For the text-containing cell, return its midpoint in [X, Y] coordinate format. 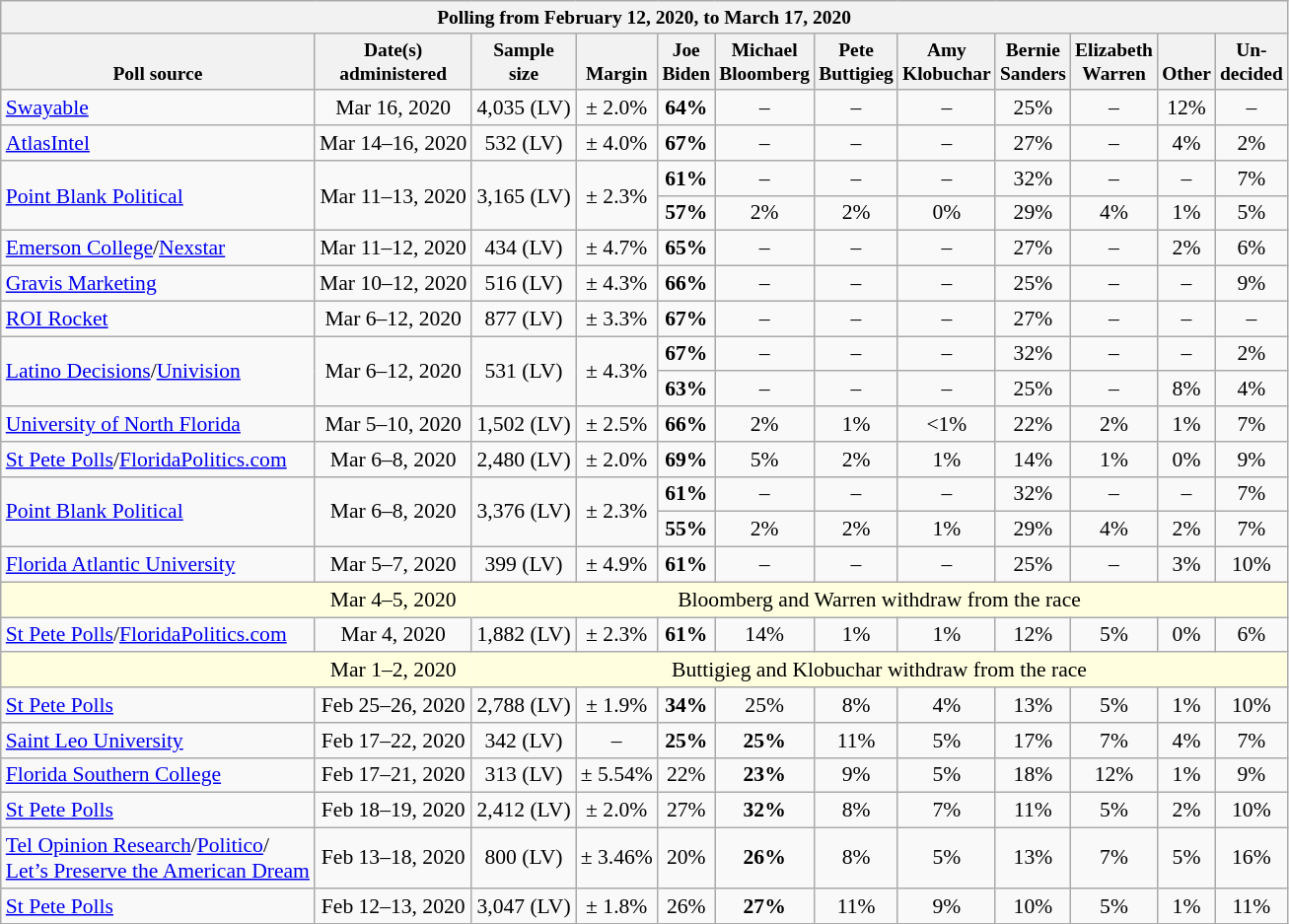
± 1.9% [617, 705]
532 (LV) [523, 143]
2,480 (LV) [523, 460]
Date(s)administered [393, 61]
342 (LV) [523, 741]
AtlasIntel [158, 143]
Feb 17–22, 2020 [393, 741]
Tel Opinion Research/Politico/Let’s Preserve the American Dream [158, 858]
65% [686, 249]
BernieSanders [1033, 61]
1,882 (LV) [523, 635]
PeteButtigieg [856, 61]
± 4.7% [617, 249]
Saint Leo University [158, 741]
3,376 (LV) [523, 511]
17% [1033, 741]
63% [686, 390]
Mar 4–5, 2020 [393, 600]
57% [686, 213]
55% [686, 530]
Latino Decisions/Univision [158, 371]
Florida Southern College [158, 775]
Mar 5–10, 2020 [393, 424]
877 (LV) [523, 319]
Emerson College/Nexstar [158, 249]
Mar 4, 2020 [393, 635]
± 2.5% [617, 424]
4,035 (LV) [523, 108]
2,412 (LV) [523, 811]
1,502 (LV) [523, 424]
64% [686, 108]
Florida Atlantic University [158, 565]
± 1.8% [617, 906]
Swayable [158, 108]
3% [1187, 565]
<1% [947, 424]
JoeBiden [686, 61]
Gravis Marketing [158, 284]
Samplesize [523, 61]
23% [765, 775]
MichaelBloomberg [765, 61]
434 (LV) [523, 249]
± 4.0% [617, 143]
20% [686, 858]
Feb 17–21, 2020 [393, 775]
Mar 1–2, 2020 [393, 671]
Mar 16, 2020 [393, 108]
Mar 5–7, 2020 [393, 565]
± 4.9% [617, 565]
Feb 25–26, 2020 [393, 705]
18% [1033, 775]
Un-decided [1251, 61]
399 (LV) [523, 565]
3,165 (LV) [523, 195]
Margin [617, 61]
16% [1251, 858]
± 5.54% [617, 775]
Feb 18–19, 2020 [393, 811]
Mar 11–12, 2020 [393, 249]
800 (LV) [523, 858]
AmyKlobuchar [947, 61]
Other [1187, 61]
Feb 12–13, 2020 [393, 906]
ElizabethWarren [1113, 61]
Bloomberg and Warren withdraw from the race [880, 600]
Poll source [158, 61]
± 3.46% [617, 858]
Buttigieg and Klobuchar withdraw from the race [880, 671]
313 (LV) [523, 775]
531 (LV) [523, 371]
2,788 (LV) [523, 705]
Feb 13–18, 2020 [393, 858]
± 3.3% [617, 319]
Mar 14–16, 2020 [393, 143]
Polling from February 12, 2020, to March 17, 2020 [645, 18]
Mar 10–12, 2020 [393, 284]
3,047 (LV) [523, 906]
69% [686, 460]
516 (LV) [523, 284]
ROI Rocket [158, 319]
34% [686, 705]
Mar 11–13, 2020 [393, 195]
University of North Florida [158, 424]
